Pinpoint the cell where the given text exists, returning its [x, y] midpoint coordinate. 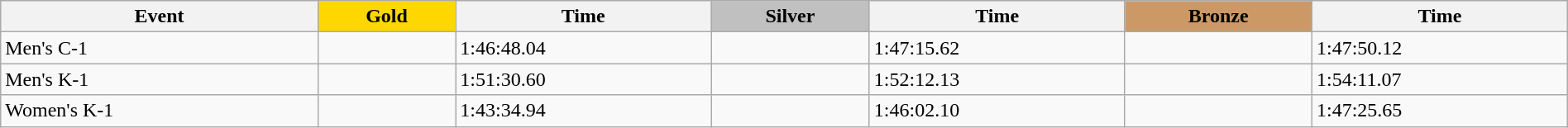
Gold [387, 17]
1:51:30.60 [584, 79]
1:54:11.07 [1439, 79]
1:46:02.10 [997, 111]
Men's K-1 [159, 79]
Silver [791, 17]
1:47:50.12 [1439, 48]
1:52:12.13 [997, 79]
Women's K-1 [159, 111]
1:47:25.65 [1439, 111]
Bronze [1219, 17]
1:47:15.62 [997, 48]
Men's C-1 [159, 48]
1:46:48.04 [584, 48]
Event [159, 17]
1:43:34.94 [584, 111]
